Detect which cell encompasses the target text, then output its (x, y) center coordinate. 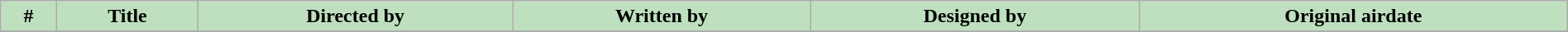
# (28, 16)
Directed by (356, 16)
Designed by (974, 16)
Title (127, 16)
Original airdate (1353, 16)
Written by (662, 16)
